From the cell containing the given text, extract its center point as [x, y] coordinate. 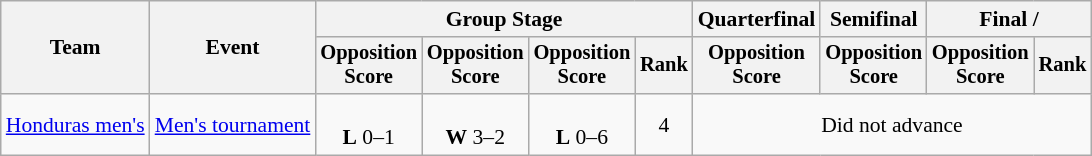
Group Stage [504, 19]
Event [233, 48]
Semifinal [874, 19]
Men's tournament [233, 124]
4 [664, 124]
Honduras men's [76, 124]
L 0–1 [368, 124]
Final / [1009, 19]
Team [76, 48]
Quarterfinal [757, 19]
W 3–2 [476, 124]
L 0–6 [582, 124]
Did not advance [892, 124]
